From the cell containing the given text, extract its center point as [x, y] coordinate. 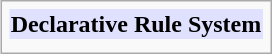
Declarative Rule System [136, 24]
